Identify which cell holds the provided text, then report its [X, Y] central coordinate. 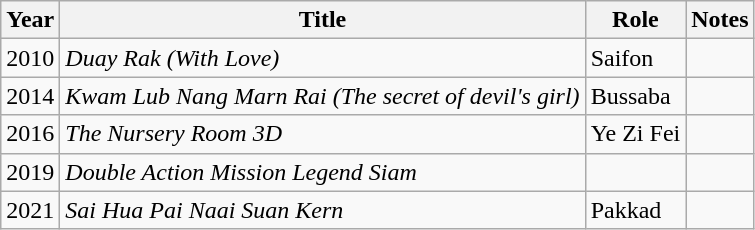
Double Action Mission Legend Siam [322, 172]
2010 [30, 58]
Pakkad [636, 210]
2019 [30, 172]
Year [30, 20]
2021 [30, 210]
2016 [30, 134]
Kwam Lub Nang Marn Rai (The secret of devil's girl) [322, 96]
Ye Zi Fei [636, 134]
Title [322, 20]
Role [636, 20]
Duay Rak (With Love) [322, 58]
Bussaba [636, 96]
Notes [720, 20]
Saifon [636, 58]
Sai Hua Pai Naai Suan Kern [322, 210]
2014 [30, 96]
The Nursery Room 3D [322, 134]
